Output the [x, y] coordinate of the center of the cell containing the given text.  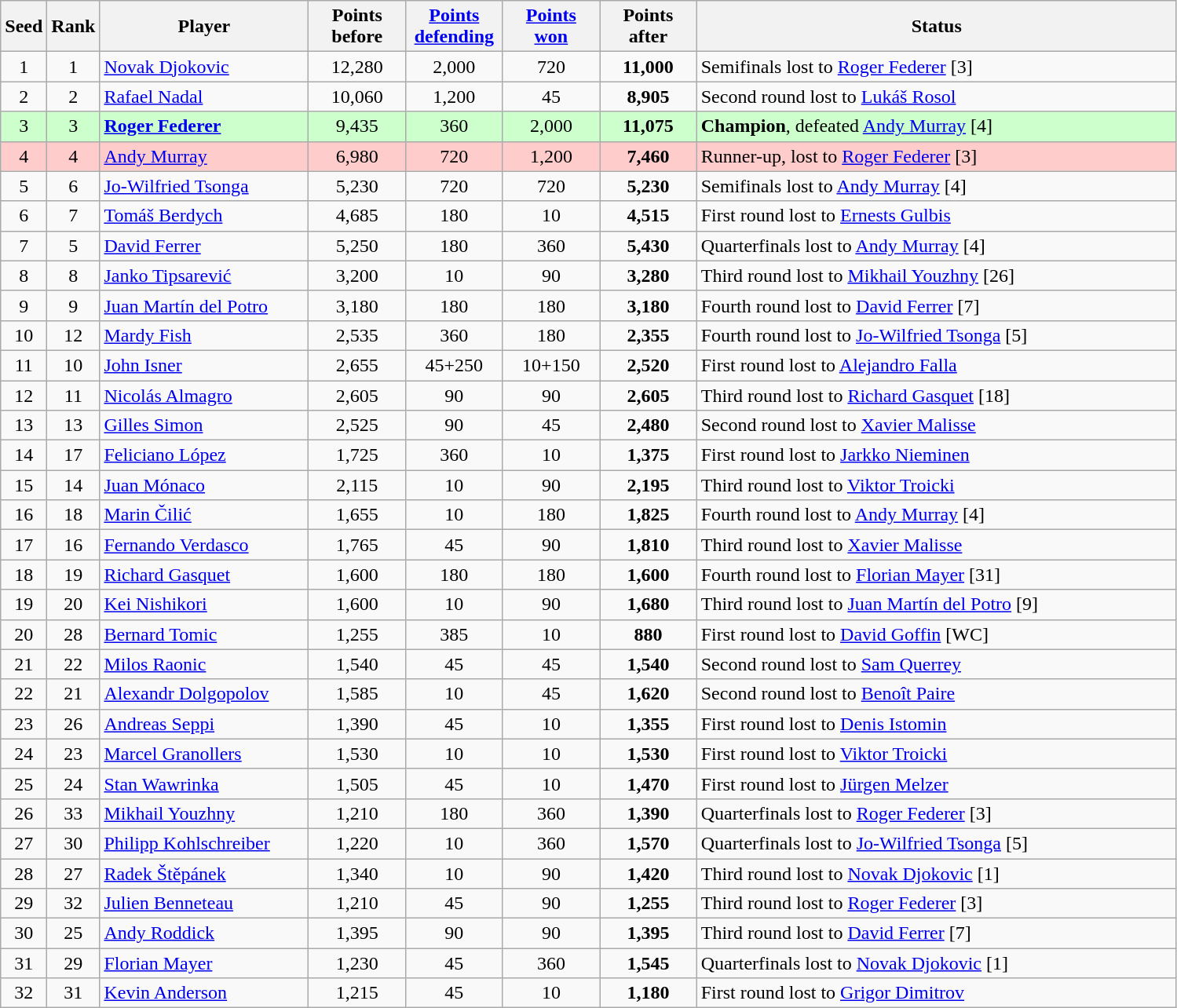
3,280 [649, 276]
Radek Štěpánek [204, 874]
Janko Tipsarević [204, 276]
1,470 [649, 783]
4,515 [649, 216]
Richard Gasquet [204, 575]
Third round lost to Mikhail Youzhny [26] [936, 276]
1,180 [649, 993]
9,435 [357, 126]
First round lost to Grigor Dimitrov [936, 993]
1,570 [649, 843]
12,280 [357, 67]
Second round lost to Lukáš Rosol [936, 97]
First round lost to Ernests Gulbis [936, 216]
Runner-up, lost to Roger Federer [3] [936, 156]
4,685 [357, 216]
Nicolás Almagro [204, 395]
Third round lost to Roger Federer [3] [936, 904]
Points before [357, 27]
1,420 [649, 874]
Third round lost to David Ferrer [7] [936, 933]
Fourth round lost to Jo-Wilfried Tsonga [5] [936, 335]
Second round lost to Sam Querrey [936, 664]
Fourth round lost to Andy Murray [4] [936, 515]
Juan Mónaco [204, 485]
Third round lost to Juan Martín del Potro [9] [936, 604]
First round lost to Viktor Troicki [936, 754]
2,355 [649, 335]
2,480 [649, 425]
1,355 [649, 724]
1,220 [357, 843]
Milos Raonic [204, 664]
Points defending [455, 27]
385 [455, 634]
1,765 [357, 545]
Roger Federer [204, 126]
1,545 [649, 963]
880 [649, 634]
Champion, defeated Andy Murray [4] [936, 126]
David Ferrer [204, 246]
10,060 [357, 97]
John Isner [204, 365]
1,215 [357, 993]
Status [936, 27]
First round lost to Jürgen Melzer [936, 783]
Marcel Granollers [204, 754]
First round lost to Jarkko Nieminen [936, 455]
Points won [551, 27]
1,725 [357, 455]
Third round lost to Richard Gasquet [18] [936, 395]
First round lost to Alejandro Falla [936, 365]
Fourth round lost to David Ferrer [7] [936, 305]
33 [74, 813]
2,655 [357, 365]
2,520 [649, 365]
1,620 [649, 694]
15 [24, 485]
Semifinals lost to Andy Murray [4] [936, 186]
Quarterfinals lost to Roger Federer [3] [936, 813]
Alexandr Dolgopolov [204, 694]
Second round lost to Benoît Paire [936, 694]
Rank [74, 27]
1,655 [357, 515]
First round lost to David Goffin [WC] [936, 634]
Third round lost to Novak Djokovic [1] [936, 874]
Mikhail Youzhny [204, 813]
Andy Murray [204, 156]
8,905 [649, 97]
Kei Nishikori [204, 604]
Novak Djokovic [204, 67]
Andy Roddick [204, 933]
1,505 [357, 783]
1,825 [649, 515]
Points after [649, 27]
1,375 [649, 455]
45+250 [455, 365]
Philipp Kohlschreiber [204, 843]
1,680 [649, 604]
1,230 [357, 963]
Seed [24, 27]
10+150 [551, 365]
Florian Mayer [204, 963]
Marin Čilić [204, 515]
2,535 [357, 335]
5,250 [357, 246]
Rafael Nadal [204, 97]
Fernando Verdasco [204, 545]
Quarterfinals lost to Novak Djokovic [1] [936, 963]
Tomáš Berdych [204, 216]
Feliciano López [204, 455]
Julien Benneteau [204, 904]
5,430 [649, 246]
1,585 [357, 694]
Jo-Wilfried Tsonga [204, 186]
Bernard Tomic [204, 634]
Kevin Anderson [204, 993]
1,340 [357, 874]
Second round lost to Xavier Malisse [936, 425]
Third round lost to Viktor Troicki [936, 485]
6,980 [357, 156]
7,460 [649, 156]
1,810 [649, 545]
Mardy Fish [204, 335]
Fourth round lost to Florian Mayer [31] [936, 575]
Quarterfinals lost to Andy Murray [4] [936, 246]
Gilles Simon [204, 425]
Third round lost to Xavier Malisse [936, 545]
2,115 [357, 485]
First round lost to Denis Istomin [936, 724]
Semifinals lost to Roger Federer [3] [936, 67]
2,195 [649, 485]
Juan Martín del Potro [204, 305]
Quarterfinals lost to Jo-Wilfried Tsonga [5] [936, 843]
Stan Wawrinka [204, 783]
3,200 [357, 276]
11,000 [649, 67]
Player [204, 27]
Andreas Seppi [204, 724]
2,525 [357, 425]
11,075 [649, 126]
